Capture the cell that displays the provided text and extract its (X, Y) central coordinate. 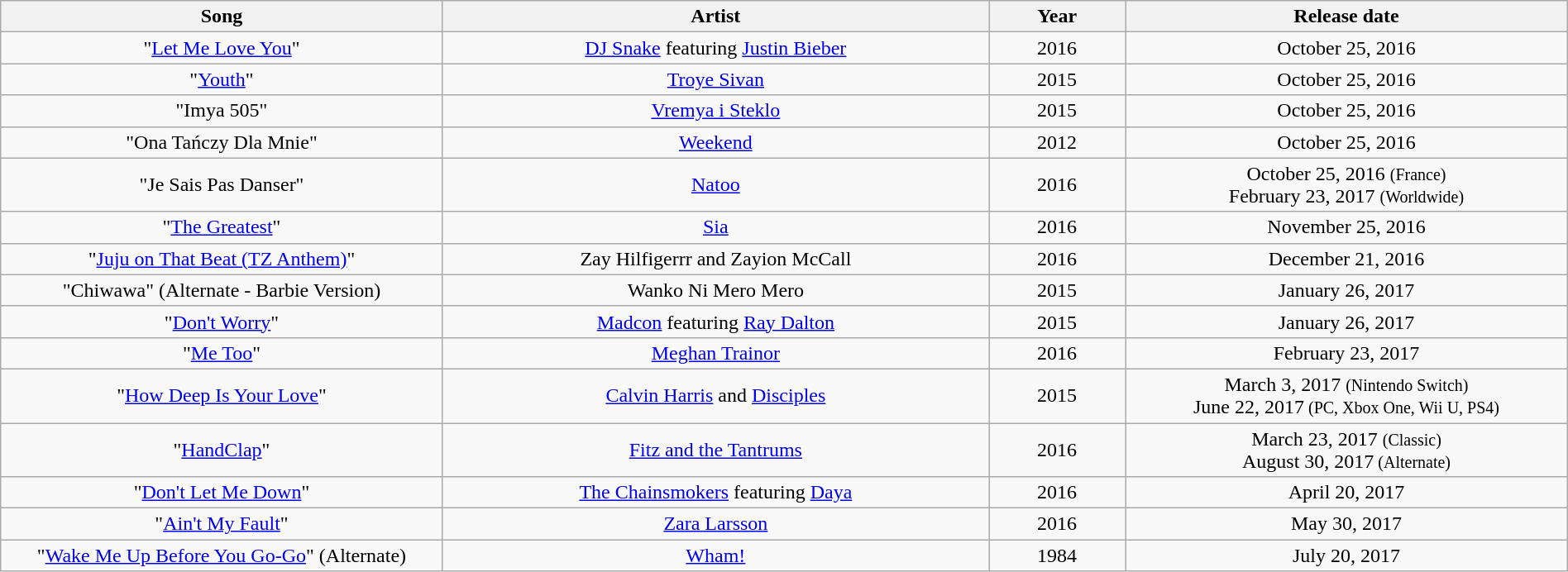
"How Deep Is Your Love" (222, 395)
Sia (715, 227)
The Chainsmokers featuring Daya (715, 493)
March 23, 2017 (Classic)August 30, 2017 (Alternate) (1346, 450)
April 20, 2017 (1346, 493)
Zara Larsson (715, 524)
"Wake Me Up Before You Go-Go" (Alternate) (222, 555)
Madcon featuring Ray Dalton (715, 322)
"HandClap" (222, 450)
"Juju on That Beat (TZ Anthem)" (222, 259)
Meghan Trainor (715, 353)
2012 (1057, 142)
Weekend (715, 142)
Calvin Harris and Disciples (715, 395)
Wanko Ni Mero Mero (715, 290)
Wham! (715, 555)
Artist (715, 17)
"Youth" (222, 79)
July 20, 2017 (1346, 555)
October 25, 2016 (France) February 23, 2017 (Worldwide) (1346, 185)
1984 (1057, 555)
Vremya i Steklo (715, 111)
December 21, 2016 (1346, 259)
Natoo (715, 185)
Release date (1346, 17)
Year (1057, 17)
"Me Too" (222, 353)
Fitz and the Tantrums (715, 450)
"Let Me Love You" (222, 48)
"The Greatest" (222, 227)
November 25, 2016 (1346, 227)
March 3, 2017 (Nintendo Switch)June 22, 2017 (PC, Xbox One, Wii U, PS4) (1346, 395)
"Ain't My Fault" (222, 524)
"Ona Tańczy Dla Mnie" (222, 142)
"Don't Let Me Down" (222, 493)
Song (222, 17)
"Chiwawa" (Alternate - Barbie Version) (222, 290)
February 23, 2017 (1346, 353)
Zay Hilfigerrr and Zayion McCall (715, 259)
Troye Sivan (715, 79)
"Je Sais Pas Danser" (222, 185)
"Don't Worry" (222, 322)
"Imya 505" (222, 111)
May 30, 2017 (1346, 524)
DJ Snake featuring Justin Bieber (715, 48)
